Pinpoint the cell where the given text exists, returning its [X, Y] midpoint coordinate. 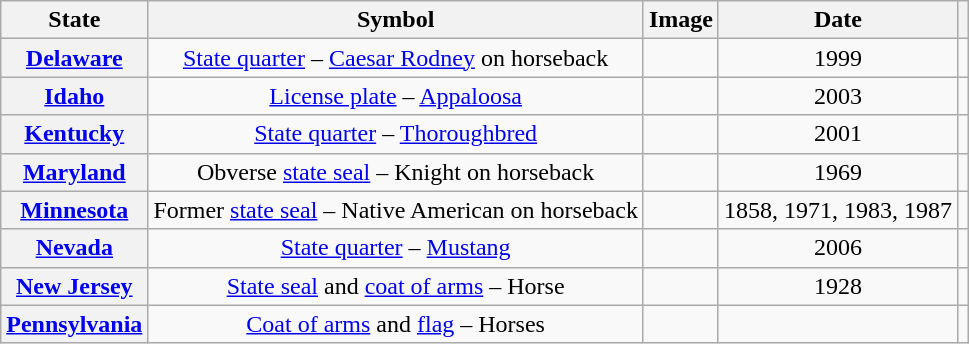
2003 [838, 96]
New Jersey [74, 286]
Image [680, 20]
2006 [838, 248]
Pennsylvania [74, 324]
Date [838, 20]
Idaho [74, 96]
Minnesota [74, 210]
State [74, 20]
Maryland [74, 172]
2001 [838, 134]
License plate – Appaloosa [396, 96]
Coat of arms and flag – Horses [396, 324]
1999 [838, 58]
1858, 1971, 1983, 1987 [838, 210]
Obverse state seal – Knight on horseback [396, 172]
Symbol [396, 20]
1928 [838, 286]
State quarter – Thoroughbred [396, 134]
Delaware [74, 58]
1969 [838, 172]
State quarter – Caesar Rodney on horseback [396, 58]
Former state seal – Native American on horseback [396, 210]
Kentucky [74, 134]
Nevada [74, 248]
State seal and coat of arms – Horse [396, 286]
State quarter – Mustang [396, 248]
